Detect which cell encompasses the target text, then output its [X, Y] center coordinate. 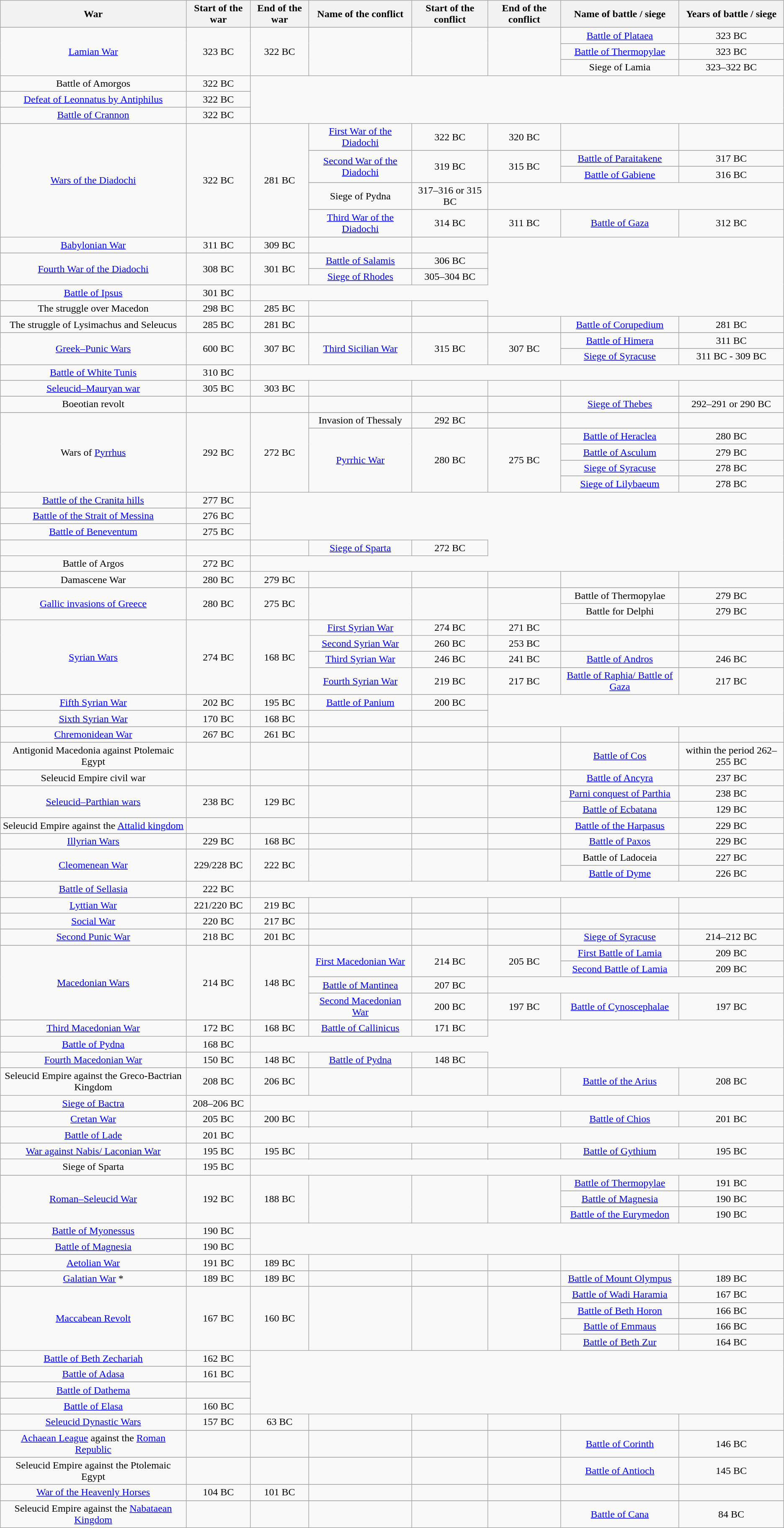
The struggle over Macedon [93, 309]
Start of the conflict [450, 14]
First Macedonian War [360, 961]
146 BC [731, 1443]
Babylonian War [93, 245]
316 BC [731, 174]
Battle of the Eurymedon [620, 1215]
164 BC [731, 1342]
War [93, 14]
308 BC [218, 269]
Battle of Adasa [93, 1374]
Battle of Plataea [620, 36]
Second Syrian War [360, 643]
Seleucid Empire civil war [93, 778]
Sixth Syrian War [93, 718]
Battle of Wadi Haramia [620, 1294]
The struggle of Lysimachus and Seleucus [93, 325]
237 BC [731, 778]
Battle of Asculum [620, 452]
War of the Heavenly Horses [93, 1492]
Chremonidean War [93, 734]
Battle of Ladoceia [620, 857]
207 BC [450, 985]
208–206 BC [218, 1103]
Battle of the Arius [620, 1081]
Siege of Rhodes [360, 277]
63 BC [280, 1422]
Battle of Chios [620, 1119]
Battle of Lade [93, 1135]
Gallic invasions of Greece [93, 604]
Pyrrhic War [360, 460]
Illyrian Wars [93, 841]
Seleucid–Parthian wars [93, 802]
Wars of Pyrrhus [93, 452]
Fifth Syrian War [93, 702]
170 BC [218, 718]
Battle of Mantinea [360, 985]
Damascene War [93, 580]
253 BC [524, 643]
Siege of Thebes [620, 404]
Invasion of Thessaly [360, 420]
306 BC [450, 261]
War against Nabis/ Laconian War [93, 1151]
310 BC [218, 372]
Aetolian War [93, 1262]
Battle of the Strait of Messina [93, 516]
Battle of Antioch [620, 1471]
Battle of White Tunis [93, 372]
229/228 BC [218, 865]
Battle of Emmaus [620, 1327]
Seleucid–Mauryan war [93, 388]
Battle of Beth Horon [620, 1311]
Lamian War [93, 52]
Macedonian Wars [93, 983]
317–316 or 315 BC [450, 196]
Battle of Ancyra [620, 778]
Battle of Argos [93, 564]
Battle of the Harpasus [620, 826]
Name of the conflict [360, 14]
Battle of Sellasia [93, 889]
Boeotian revolt [93, 404]
188 BC [280, 1199]
323–322 BC [731, 67]
Battle of Himera [620, 341]
Second Punic War [93, 937]
271 BC [524, 627]
260 BC [450, 643]
Battle of Gythium [620, 1151]
First War of the Diadochi [360, 137]
162 BC [218, 1358]
Battle of Gaza [620, 223]
157 BC [218, 1422]
261 BC [280, 734]
Wars of the Diadochi [93, 180]
Battle of Cana [620, 1514]
161 BC [218, 1374]
Battle of Cos [620, 756]
Battle of the Cranita hills [93, 500]
Syrian Wars [93, 657]
214–212 BC [731, 937]
Battle of Heraclea [620, 436]
Battle of Myonessus [93, 1231]
Battle of Cynoscephalae [620, 1006]
206 BC [280, 1081]
Name of battle / siege [620, 14]
220 BC [218, 921]
Battle of Andros [620, 659]
319 BC [450, 166]
Seleucid Empire against the Ptolemaic Egypt [93, 1471]
226 BC [731, 873]
218 BC [218, 937]
Battle of Crannon [93, 115]
within the period 262–255 BC [731, 756]
End of the war [280, 14]
305–304 BC [450, 277]
Lyttian War [93, 905]
Siege of Pydna [360, 196]
Achaean League against the Roman Republic [93, 1443]
298 BC [218, 309]
Battle of Dathema [93, 1390]
Battle of Beth Zur [620, 1342]
Roman–Seleucid War [93, 1199]
309 BC [280, 245]
End of the conflict [524, 14]
104 BC [218, 1492]
Second War of the Diadochi [360, 166]
Start of the war [218, 14]
172 BC [218, 1028]
317 BC [731, 158]
Seleucid Empire against the Greco-Bactrian Kingdom [93, 1081]
314 BC [450, 223]
320 BC [524, 137]
Third Macedonian War [93, 1028]
Battle of Panium [360, 702]
101 BC [280, 1492]
303 BC [280, 388]
Battle for Delphi [620, 612]
Battle of Beneventum [93, 532]
Seleucid Dynastic Wars [93, 1422]
Galatian War * [93, 1278]
First Battle of Lamia [620, 953]
Years of battle / siege [731, 14]
Battle of Mount Olympus [620, 1278]
Second Macedonian War [360, 1006]
Battle of Raphia/ Battle of Gaza [620, 681]
305 BC [218, 388]
Battle of Gabiene [620, 174]
Parni conquest of Parthia [620, 794]
Battle of Amorgos [93, 83]
241 BC [524, 659]
Battle of Salamis [360, 261]
Fourth Macedonian War [93, 1060]
221/220 BC [218, 905]
Battle of Ecbatana [620, 810]
Third War of the Diadochi [360, 223]
227 BC [731, 857]
171 BC [450, 1028]
Battle of Callinicus [360, 1028]
Social War [93, 921]
Third Sicilian War [360, 348]
145 BC [731, 1471]
202 BC [218, 702]
Second Battle of Lamia [620, 969]
First Syrian War [360, 627]
Battle of Corinth [620, 1443]
Defeat of Leonnatus by Antiphilus [93, 99]
Siege of Lilybaeum [620, 484]
Third Syrian War [360, 659]
276 BC [218, 516]
150 BC [218, 1060]
Battle of Beth Zechariah [93, 1358]
292–291 or 290 BC [731, 404]
Maccabean Revolt [93, 1318]
Siege of Lamia [620, 67]
Seleucid Empire against the Nabataean Kingdom [93, 1514]
311 BC - 309 BC [731, 356]
Seleucid Empire against the Attalid kingdom [93, 826]
Battle of Ipsus [93, 293]
312 BC [731, 223]
Fourth Syrian War [360, 681]
84 BC [731, 1514]
267 BC [218, 734]
277 BC [218, 500]
Battle of Dyme [620, 873]
Cleomenean War [93, 865]
Battle of Corupedium [620, 325]
Siege of Bactra [93, 1103]
Cretan War [93, 1119]
Fourth War of the Diadochi [93, 269]
192 BC [218, 1199]
600 BC [218, 348]
Battle of Elasa [93, 1406]
Greek–Punic Wars [93, 348]
Battle of Paxos [620, 841]
Antigonid Macedonia against Ptolemaic Egypt [93, 756]
Battle of Paraitakene [620, 158]
